Scan for the cell matching the given text and deliver its (X, Y) coordinate at center. 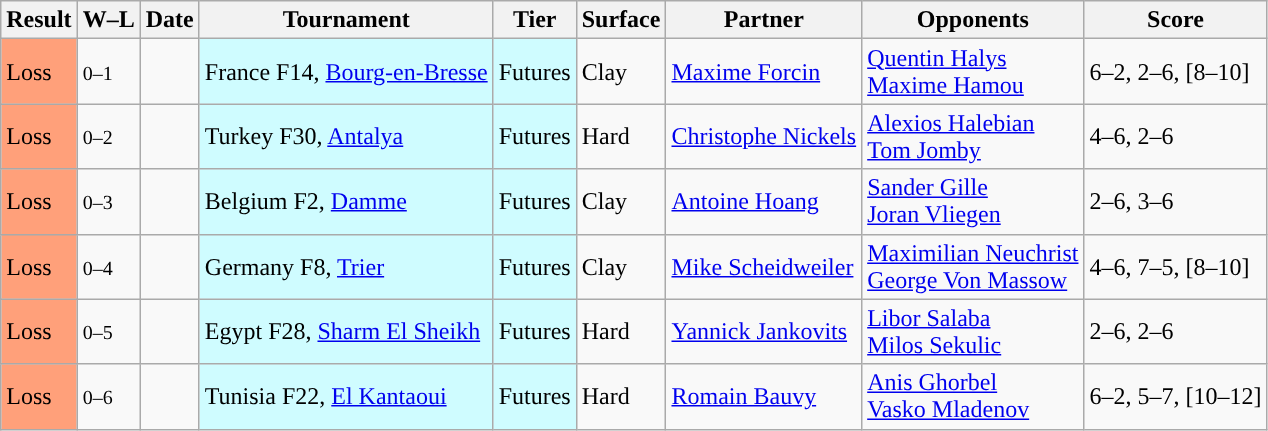
2–6, 2–6 (1176, 332)
Tier (534, 20)
Anis Ghorbel Vasko Mladenov (973, 396)
Sander Gille Joran Vliegen (973, 202)
6–2, 5–7, [10–12] (1176, 396)
Turkey F30, Antalya (346, 136)
0–1 (108, 72)
Surface (621, 20)
Christophe Nickels (764, 136)
Date (170, 20)
Alexios Halebian Tom Jomby (973, 136)
Tournament (346, 20)
W–L (108, 20)
Maxime Forcin (764, 72)
Opponents (973, 20)
France F14, Bourg-en-Bresse (346, 72)
Belgium F2, Damme (346, 202)
Libor Salaba Milos Sekulic (973, 332)
0–6 (108, 396)
Score (1176, 20)
Partner (764, 20)
Germany F8, Trier (346, 266)
Antoine Hoang (764, 202)
Tunisia F22, El Kantaoui (346, 396)
Quentin Halys Maxime Hamou (973, 72)
4–6, 7–5, [8–10] (1176, 266)
Mike Scheidweiler (764, 266)
Yannick Jankovits (764, 332)
6–2, 2–6, [8–10] (1176, 72)
0–4 (108, 266)
Maximilian Neuchrist George Von Massow (973, 266)
Romain Bauvy (764, 396)
4–6, 2–6 (1176, 136)
0–3 (108, 202)
Egypt F28, Sharm El Sheikh (346, 332)
2–6, 3–6 (1176, 202)
Result (39, 20)
0–5 (108, 332)
0–2 (108, 136)
